Scan for the cell matching the given text and deliver its (X, Y) coordinate at center. 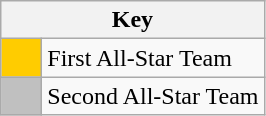
Second All-Star Team (153, 96)
Key (132, 20)
First All-Star Team (153, 58)
